Return the (x, y) coordinate for the center point of the cell that contains the specified text.  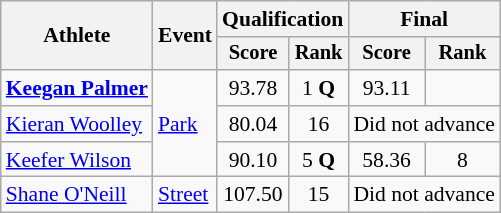
90.10 (253, 160)
Final (424, 19)
93.11 (386, 88)
Event (185, 36)
80.04 (253, 124)
16 (319, 124)
8 (462, 160)
1 Q (319, 88)
Athlete (77, 36)
Keefer Wilson (77, 160)
Kieran Woolley (77, 124)
107.50 (253, 195)
5 Q (319, 160)
Street (185, 195)
Park (185, 124)
Shane O'Neill (77, 195)
Qualification (282, 19)
Keegan Palmer (77, 88)
15 (319, 195)
93.78 (253, 88)
58.36 (386, 160)
